Locate the cell with the specified text and output its [x, y] center coordinate. 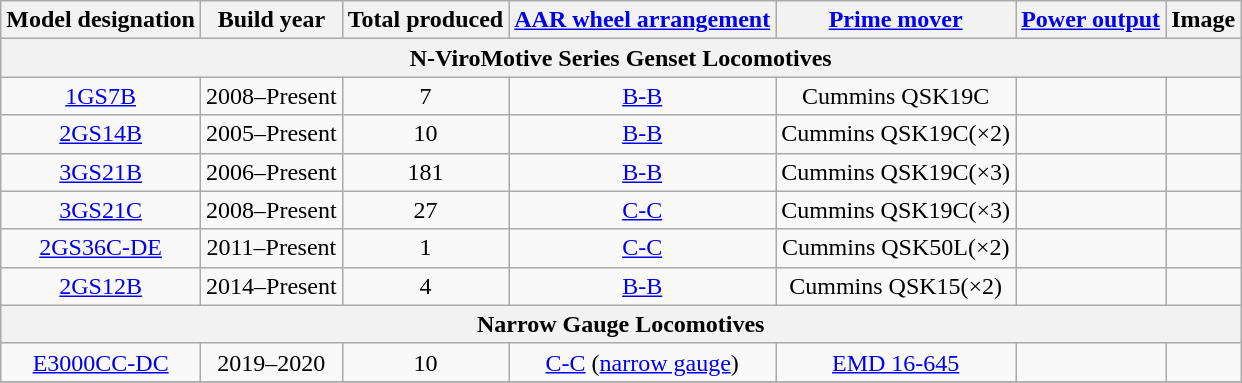
Image [1204, 20]
3GS21B [101, 172]
2019–2020 [272, 362]
Model designation [101, 20]
Cummins QSK19C [896, 96]
Cummins QSK19C(×2) [896, 134]
Total produced [425, 20]
2GS14B [101, 134]
Build year [272, 20]
7 [425, 96]
3GS21C [101, 210]
E3000CC-DC [101, 362]
2014–Present [272, 286]
Power output [1091, 20]
4 [425, 286]
1 [425, 248]
Prime mover [896, 20]
2011–Present [272, 248]
AAR wheel arrangement [642, 20]
Cummins QSK50L(×2) [896, 248]
2GS12B [101, 286]
1GS7B [101, 96]
2006–Present [272, 172]
2GS36C-DE [101, 248]
Narrow Gauge Locomotives [621, 324]
181 [425, 172]
27 [425, 210]
2005–Present [272, 134]
N-ViroMotive Series Genset Locomotives [621, 58]
C-C (narrow gauge) [642, 362]
EMD 16-645 [896, 362]
Cummins QSK15(×2) [896, 286]
